Pinpoint the cell where the given text exists, returning its [x, y] midpoint coordinate. 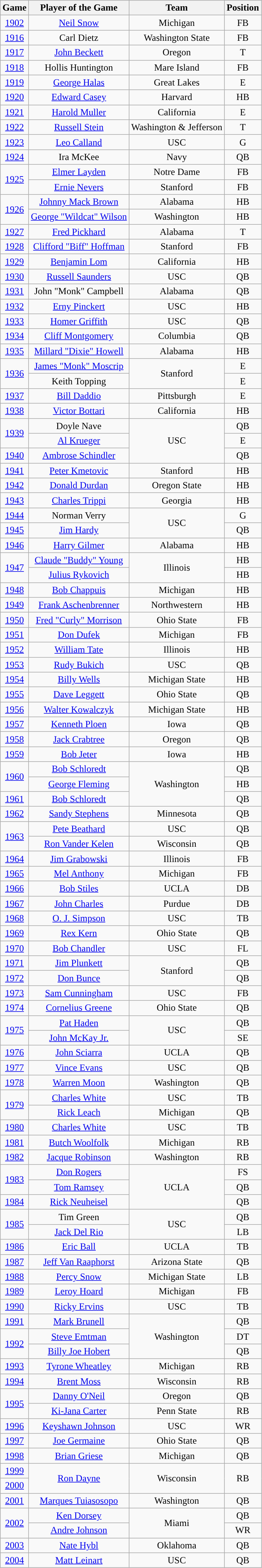
Tim Green [79, 1217]
Player of the Game [79, 8]
1979 [15, 1105]
1992 [15, 1344]
1985 [15, 1224]
Minnesota [176, 814]
Claude "Buddy" Young [79, 560]
1972 [15, 978]
Butch Woolfolk [79, 1142]
1989 [15, 1292]
Oklahoma [176, 1545]
2000 [15, 1486]
Mark Brunell [79, 1321]
Harold Muller [79, 112]
1953 [15, 665]
Arizona State [176, 1262]
1918 [15, 67]
1928 [15, 247]
1959 [15, 754]
O. J. Simpson [79, 919]
SE [243, 1038]
1999 [15, 1471]
Oregon State [176, 486]
Notre Dame [176, 172]
1944 [15, 515]
1966 [15, 888]
Doyle Nave [79, 426]
Ambrose Schindler [79, 456]
John McKay Jr. [79, 1038]
Ron Vander Kelen [79, 844]
Matt Leinart [79, 1560]
Carl Dietz [79, 38]
Peter Kmetovic [79, 471]
Ken Dorsey [79, 1515]
1933 [15, 321]
1952 [15, 649]
1975 [15, 1030]
Bob Chandler [79, 948]
Cornelius Greene [79, 1008]
Bill Daddio [79, 396]
Bob Chappuis [79, 590]
Elmer Layden [79, 172]
Erny Pinckert [79, 306]
Brian Griese [79, 1456]
1926 [15, 209]
1921 [15, 112]
Don Dufek [79, 635]
1977 [15, 1068]
Joe Germaine [79, 1441]
1946 [15, 545]
1988 [15, 1277]
Steve Emtman [79, 1336]
Nate Hybl [79, 1545]
1994 [15, 1381]
Billy Joe Hobert [79, 1351]
1917 [15, 53]
Ricky Ervins [79, 1306]
1962 [15, 814]
Cliff Montgomery [79, 336]
Bob Jeter [79, 754]
1976 [15, 1053]
1919 [15, 82]
Team [176, 8]
Vince Evans [79, 1068]
2004 [15, 1560]
Northwestern [176, 605]
1902 [15, 23]
1973 [15, 993]
1958 [15, 739]
1978 [15, 1082]
Don Rogers [79, 1172]
Ira McKee [79, 157]
1936 [15, 373]
John Sciarra [79, 1053]
1983 [15, 1180]
Ron Dayne [79, 1478]
Pittsburgh [176, 396]
Keith Topping [79, 381]
Hollis Huntington [79, 67]
Ki-Jana Carter [79, 1411]
1967 [15, 903]
Washington & Jefferson [176, 127]
Norman Verry [79, 515]
Penn State [176, 1411]
1968 [15, 919]
1943 [15, 500]
Clifford "Biff" Hoffman [79, 247]
Harvard [176, 97]
1941 [15, 471]
1947 [15, 568]
Washington State [176, 38]
1939 [15, 433]
Jack Crabtree [79, 739]
Neil Snow [79, 23]
Don Bunce [79, 978]
Pat Haden [79, 1023]
1956 [15, 709]
1970 [15, 948]
Victor Bottari [79, 411]
George "Wildcat" Wilson [79, 217]
1949 [15, 605]
Jeff Van Raaphorst [79, 1262]
Marques Tuiasosopo [79, 1501]
Georgia [176, 500]
Kenneth Ploen [79, 724]
Position [243, 8]
1930 [15, 276]
1938 [15, 411]
1945 [15, 530]
Harry Gilmer [79, 545]
Miami [176, 1523]
1942 [15, 486]
William Tate [79, 649]
1960 [15, 777]
2002 [15, 1523]
Rick Neuheisel [79, 1202]
Purdue [176, 903]
1955 [15, 695]
1996 [15, 1426]
Eric Ball [79, 1247]
FL [243, 948]
2001 [15, 1501]
1981 [15, 1142]
1927 [15, 232]
1951 [15, 635]
Homer Griffith [79, 321]
Navy [176, 157]
Brent Moss [79, 1381]
Great Lakes [176, 82]
Jim Hardy [79, 530]
Leo Calland [79, 142]
Rick Leach [79, 1112]
1920 [15, 97]
Rex Kern [79, 933]
Frank Aschenbrenner [79, 605]
1924 [15, 157]
1991 [15, 1321]
Rudy Bukich [79, 665]
Edward Casey [79, 97]
1922 [15, 127]
Ernie Nevers [79, 187]
Millard "Dixie" Howell [79, 351]
1934 [15, 336]
2003 [15, 1545]
Fred "Curly" Morrison [79, 620]
1969 [15, 933]
Al Krueger [79, 441]
Tyrone Wheatley [79, 1366]
George Halas [79, 82]
Jim Plunkett [79, 963]
Jacque Robinson [79, 1157]
Johnny Mack Brown [79, 202]
1965 [15, 873]
John Beckett [79, 53]
James "Monk" Moscrip [79, 366]
1935 [15, 351]
Russell Saunders [79, 276]
Mare Island [176, 67]
1961 [15, 799]
1987 [15, 1262]
1954 [15, 680]
1929 [15, 262]
Keyshawn Johnson [79, 1426]
1932 [15, 306]
1980 [15, 1127]
Columbia [176, 336]
Russell Stein [79, 127]
1937 [15, 396]
Dave Leggett [79, 695]
George Fleming [79, 784]
1990 [15, 1306]
Andre Johnson [79, 1530]
Charles Trippi [79, 500]
1963 [15, 836]
John Charles [79, 903]
1971 [15, 963]
Jack Del Rio [79, 1232]
Billy Wells [79, 680]
Julius Rykovich [79, 575]
Game [15, 8]
Bob Stiles [79, 888]
1984 [15, 1202]
1998 [15, 1456]
Walter Kowalczyk [79, 709]
Benjamin Lom [79, 262]
Leroy Hoard [79, 1292]
Fred Pickhard [79, 232]
1948 [15, 590]
1916 [15, 38]
Jim Grabowski [79, 859]
1986 [15, 1247]
Mel Anthony [79, 873]
Tom Ramsey [79, 1187]
1931 [15, 291]
Donald Durdan [79, 486]
Sandy Stephens [79, 814]
1940 [15, 456]
1950 [15, 620]
1923 [15, 142]
1993 [15, 1366]
John "Monk" Campbell [79, 291]
Percy Snow [79, 1277]
Pete Beathard [79, 829]
Sam Cunningham [79, 993]
1957 [15, 724]
DT [243, 1336]
1995 [15, 1404]
1925 [15, 179]
1982 [15, 1157]
1974 [15, 1008]
Danny O'Neil [79, 1396]
1997 [15, 1441]
FS [243, 1172]
1964 [15, 859]
Warren Moon [79, 1082]
